Provide the (X, Y) coordinate of the cell's center where the given text is located.  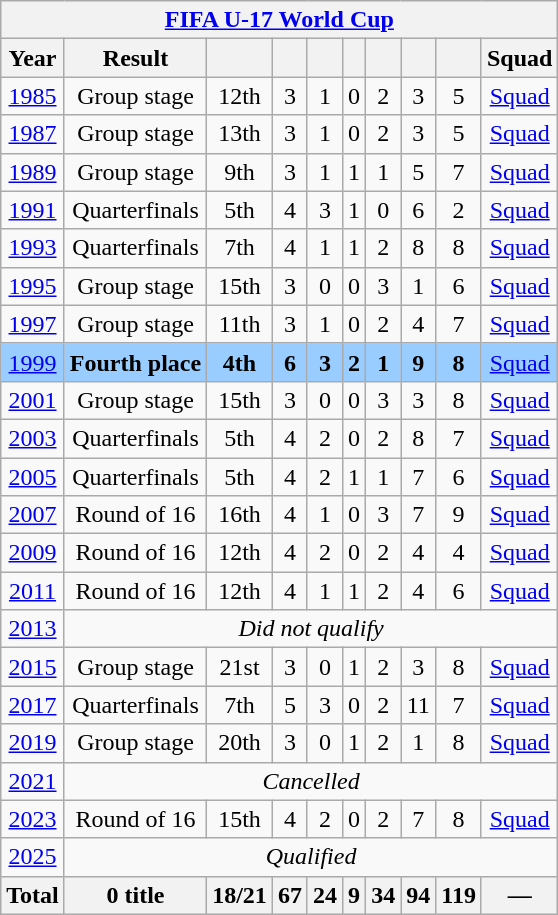
2015 (33, 667)
119 (459, 895)
21st (240, 667)
2009 (33, 553)
18/21 (240, 895)
2011 (33, 591)
16th (240, 515)
1993 (33, 248)
Fourth place (135, 362)
Qualified (311, 857)
Cancelled (311, 781)
13th (240, 134)
1989 (33, 172)
2023 (33, 819)
2025 (33, 857)
Year (33, 58)
1987 (33, 134)
24 (324, 895)
11th (240, 324)
94 (418, 895)
2007 (33, 515)
1999 (33, 362)
0 title (135, 895)
2017 (33, 705)
2005 (33, 477)
20th (240, 743)
34 (384, 895)
1985 (33, 96)
2003 (33, 438)
— (519, 895)
2019 (33, 743)
9th (240, 172)
1991 (33, 210)
Total (33, 895)
Result (135, 58)
4th (240, 362)
1997 (33, 324)
11 (418, 705)
2021 (33, 781)
1995 (33, 286)
67 (290, 895)
FIFA U-17 World Cup (280, 20)
Did not qualify (311, 629)
2001 (33, 400)
2013 (33, 629)
